Pinpoint the cell where the given text exists, returning its [x, y] midpoint coordinate. 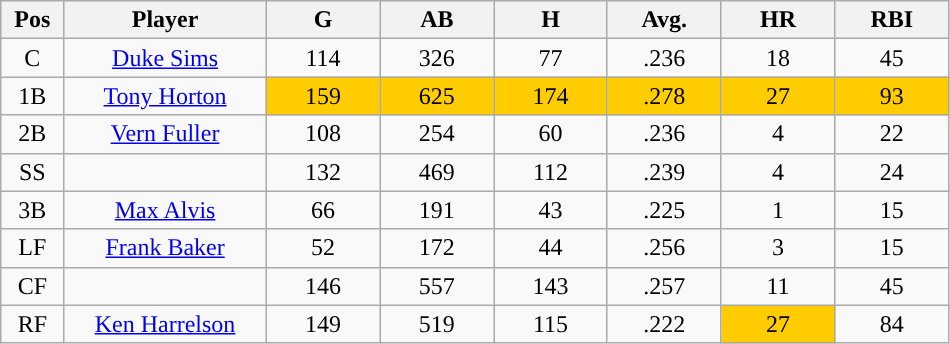
557 [437, 286]
Vern Fuller [165, 134]
172 [437, 248]
114 [323, 58]
SS [32, 172]
.278 [664, 96]
174 [551, 96]
2B [32, 134]
1B [32, 96]
93 [892, 96]
RBI [892, 20]
H [551, 20]
Pos [32, 20]
AB [437, 20]
149 [323, 324]
G [323, 20]
3B [32, 210]
84 [892, 324]
CF [32, 286]
519 [437, 324]
RF [32, 324]
.256 [664, 248]
115 [551, 324]
625 [437, 96]
143 [551, 286]
43 [551, 210]
326 [437, 58]
11 [778, 286]
24 [892, 172]
Max Alvis [165, 210]
77 [551, 58]
.257 [664, 286]
159 [323, 96]
52 [323, 248]
.225 [664, 210]
469 [437, 172]
22 [892, 134]
.222 [664, 324]
C [32, 58]
Avg. [664, 20]
Tony Horton [165, 96]
Frank Baker [165, 248]
Ken Harrelson [165, 324]
146 [323, 286]
254 [437, 134]
191 [437, 210]
HR [778, 20]
Player [165, 20]
1 [778, 210]
LF [32, 248]
.239 [664, 172]
66 [323, 210]
132 [323, 172]
3 [778, 248]
112 [551, 172]
108 [323, 134]
Duke Sims [165, 58]
60 [551, 134]
44 [551, 248]
18 [778, 58]
